Provide the (x, y) coordinate of the cell's center where the given text is located.  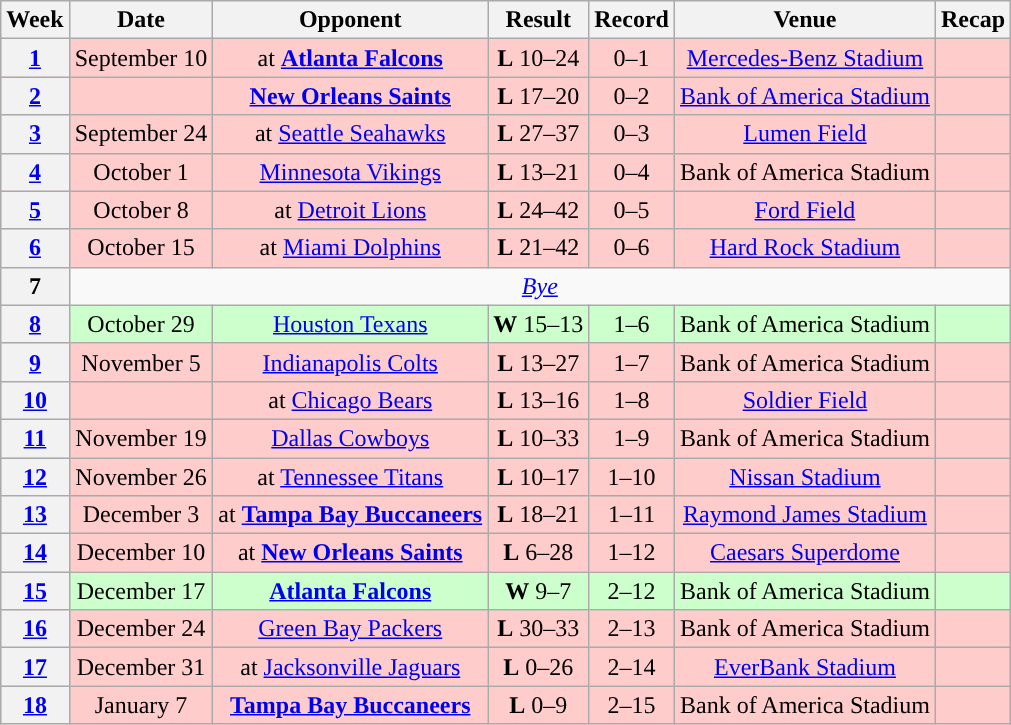
December 3 (141, 515)
0–1 (632, 58)
Tampa Bay Buccaneers (350, 705)
New Orleans Saints (350, 96)
2–15 (632, 705)
Venue (804, 20)
5 (35, 210)
November 19 (141, 438)
Recap (972, 20)
7 (35, 286)
at New Orleans Saints (350, 553)
Houston Texans (350, 324)
1–6 (632, 324)
EverBank Stadium (804, 667)
1–9 (632, 438)
L 17–20 (538, 96)
Record (632, 20)
L 10–33 (538, 438)
1–11 (632, 515)
17 (35, 667)
at Tennessee Titans (350, 477)
at Seattle Seahawks (350, 134)
December 31 (141, 667)
L 13–16 (538, 400)
L 24–42 (538, 210)
L 0–26 (538, 667)
Lumen Field (804, 134)
1–8 (632, 400)
2–14 (632, 667)
January 7 (141, 705)
December 10 (141, 553)
Hard Rock Stadium (804, 248)
Raymond James Stadium (804, 515)
September 24 (141, 134)
0–6 (632, 248)
December 24 (141, 629)
at Jacksonville Jaguars (350, 667)
W 9–7 (538, 591)
11 (35, 438)
10 (35, 400)
L 18–21 (538, 515)
Result (538, 20)
L 30–33 (538, 629)
15 (35, 591)
at Chicago Bears (350, 400)
Ford Field (804, 210)
0–2 (632, 96)
L 0–9 (538, 705)
Date (141, 20)
Nissan Stadium (804, 477)
Bye (540, 286)
0–3 (632, 134)
Green Bay Packers (350, 629)
Soldier Field (804, 400)
W 15–13 (538, 324)
at Tampa Bay Buccaneers (350, 515)
Opponent (350, 20)
October 1 (141, 172)
4 (35, 172)
14 (35, 553)
0–4 (632, 172)
16 (35, 629)
at Detroit Lions (350, 210)
1–10 (632, 477)
1 (35, 58)
L 10–24 (538, 58)
9 (35, 362)
Week (35, 20)
Atlanta Falcons (350, 591)
0–5 (632, 210)
September 10 (141, 58)
Minnesota Vikings (350, 172)
L 27–37 (538, 134)
November 5 (141, 362)
13 (35, 515)
2–13 (632, 629)
at Atlanta Falcons (350, 58)
at Miami Dolphins (350, 248)
1–12 (632, 553)
Mercedes-Benz Stadium (804, 58)
18 (35, 705)
L 10–17 (538, 477)
October 29 (141, 324)
1–7 (632, 362)
Caesars Superdome (804, 553)
L 13–27 (538, 362)
November 26 (141, 477)
Dallas Cowboys (350, 438)
L 21–42 (538, 248)
3 (35, 134)
L 13–21 (538, 172)
L 6–28 (538, 553)
Indianapolis Colts (350, 362)
2 (35, 96)
12 (35, 477)
October 15 (141, 248)
8 (35, 324)
October 8 (141, 210)
December 17 (141, 591)
6 (35, 248)
2–12 (632, 591)
